Identify which cell holds the provided text, then report its [X, Y] central coordinate. 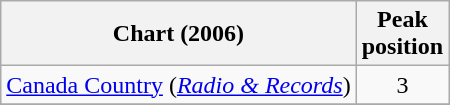
Chart (2006) [178, 34]
Peakposition [402, 34]
3 [402, 85]
Canada Country (Radio & Records) [178, 85]
